For the text-containing cell, return its midpoint in [x, y] coordinate format. 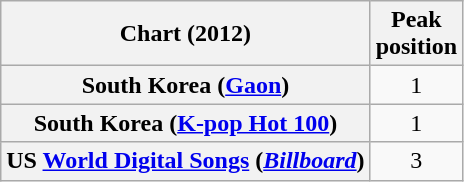
Chart (2012) [186, 34]
South Korea (K-pop Hot 100) [186, 123]
South Korea (Gaon) [186, 85]
US World Digital Songs (Billboard) [186, 161]
3 [416, 161]
Peakposition [416, 34]
